Return (x, y) of the center of cell containing provided text 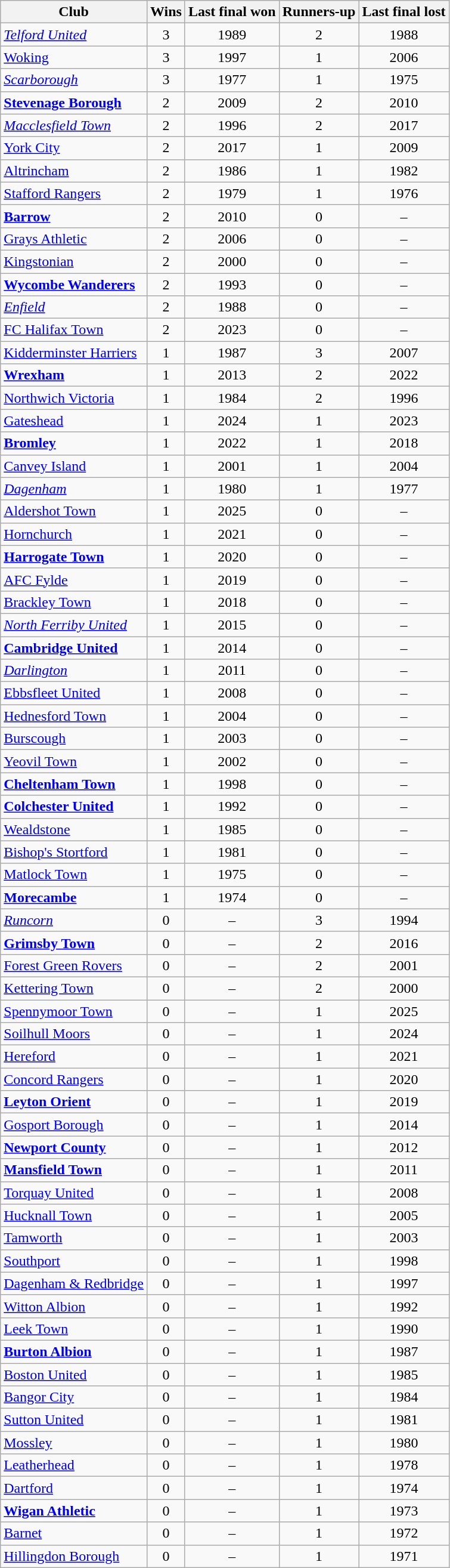
2015 (232, 625)
FC Halifax Town (74, 330)
Enfield (74, 307)
Wealdstone (74, 829)
Witton Albion (74, 1306)
Soilhull Moors (74, 1034)
Hednesford Town (74, 716)
Hornchurch (74, 534)
Aldershot Town (74, 511)
Runners-up (319, 12)
Leatherhead (74, 1465)
2013 (232, 375)
Dagenham (74, 489)
2002 (232, 761)
Hereford (74, 1057)
Matlock Town (74, 875)
Burton Albion (74, 1351)
Dagenham & Redbridge (74, 1283)
Scarborough (74, 80)
Altrincham (74, 171)
Yeovil Town (74, 761)
York City (74, 148)
Forest Green Rovers (74, 965)
Mansfield Town (74, 1170)
Torquay United (74, 1193)
1978 (404, 1465)
Hucknall Town (74, 1215)
Wycombe Wanderers (74, 285)
1973 (404, 1511)
2005 (404, 1215)
2012 (404, 1147)
Barrow (74, 216)
Woking (74, 57)
Gosport Borough (74, 1125)
1994 (404, 920)
1971 (404, 1556)
Club (74, 12)
Stevenage Borough (74, 103)
Cheltenham Town (74, 784)
1976 (404, 193)
North Ferriby United (74, 625)
Sutton United (74, 1420)
Burscough (74, 739)
Ebbsfleet United (74, 693)
Wigan Athletic (74, 1511)
Morecambe (74, 897)
Cambridge United (74, 647)
1989 (232, 35)
1986 (232, 171)
Wrexham (74, 375)
Macclesfield Town (74, 125)
1972 (404, 1533)
Canvey Island (74, 466)
Last final won (232, 12)
Concord Rangers (74, 1079)
Grays Athletic (74, 239)
Barnet (74, 1533)
Hillingdon Borough (74, 1556)
Kettering Town (74, 988)
1982 (404, 171)
1993 (232, 285)
Boston United (74, 1374)
Darlington (74, 671)
Bishop's Stortford (74, 852)
Leyton Orient (74, 1102)
Grimsby Town (74, 943)
2016 (404, 943)
Spennymoor Town (74, 1011)
Newport County (74, 1147)
Tamworth (74, 1238)
Kingstonian (74, 261)
Dartford (74, 1488)
Harrogate Town (74, 557)
Runcorn (74, 920)
Stafford Rangers (74, 193)
Southport (74, 1261)
Mossley (74, 1443)
Northwich Victoria (74, 398)
Leek Town (74, 1329)
1979 (232, 193)
Wins (166, 12)
2007 (404, 353)
Gateshead (74, 421)
Bangor City (74, 1397)
Brackley Town (74, 602)
Last final lost (404, 12)
AFC Fylde (74, 579)
Telford United (74, 35)
Colchester United (74, 807)
1990 (404, 1329)
Kidderminster Harriers (74, 353)
Bromley (74, 443)
